From the cell containing the given text, extract its center point as [x, y] coordinate. 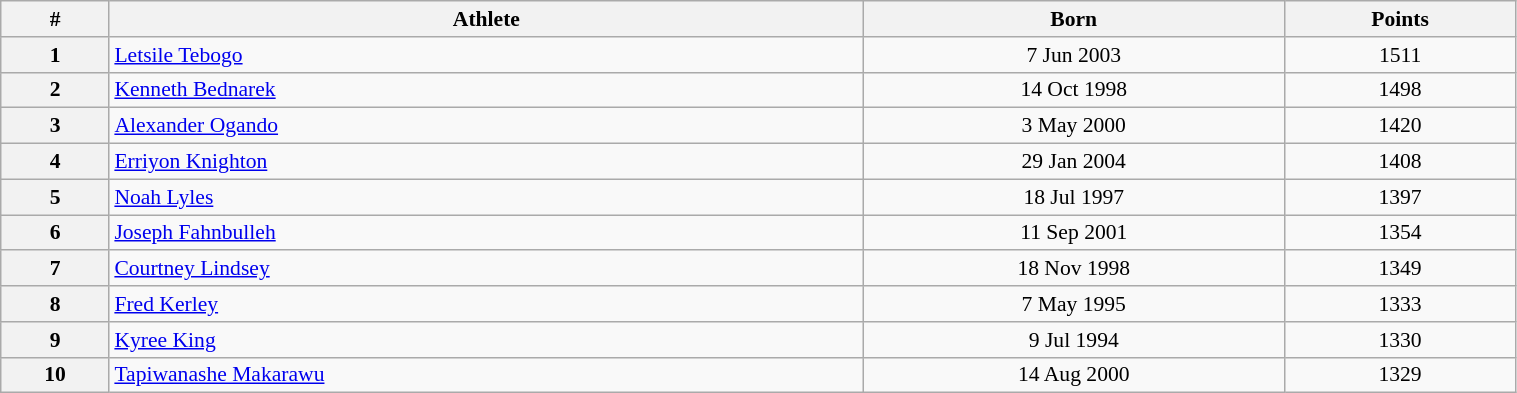
7 May 1995 [1074, 304]
3 [56, 126]
Born [1074, 19]
1397 [1400, 197]
Kenneth Bednarek [486, 90]
9 [56, 340]
1408 [1400, 162]
7 Jun 2003 [1074, 55]
Points [1400, 19]
1511 [1400, 55]
1354 [1400, 233]
Kyree King [486, 340]
18 Nov 1998 [1074, 269]
# [56, 19]
1329 [1400, 375]
10 [56, 375]
14 Aug 2000 [1074, 375]
Alexander Ogando [486, 126]
1349 [1400, 269]
Joseph Fahnbulleh [486, 233]
Letsile Tebogo [486, 55]
8 [56, 304]
11 Sep 2001 [1074, 233]
Courtney Lindsey [486, 269]
Fred Kerley [486, 304]
9 Jul 1994 [1074, 340]
4 [56, 162]
3 May 2000 [1074, 126]
1498 [1400, 90]
18 Jul 1997 [1074, 197]
1 [56, 55]
1330 [1400, 340]
Noah Lyles [486, 197]
Erriyon Knighton [486, 162]
6 [56, 233]
29 Jan 2004 [1074, 162]
7 [56, 269]
5 [56, 197]
Tapiwanashe Makarawu [486, 375]
2 [56, 90]
1333 [1400, 304]
Athlete [486, 19]
1420 [1400, 126]
14 Oct 1998 [1074, 90]
